From the cell containing the given text, extract its center point as [x, y] coordinate. 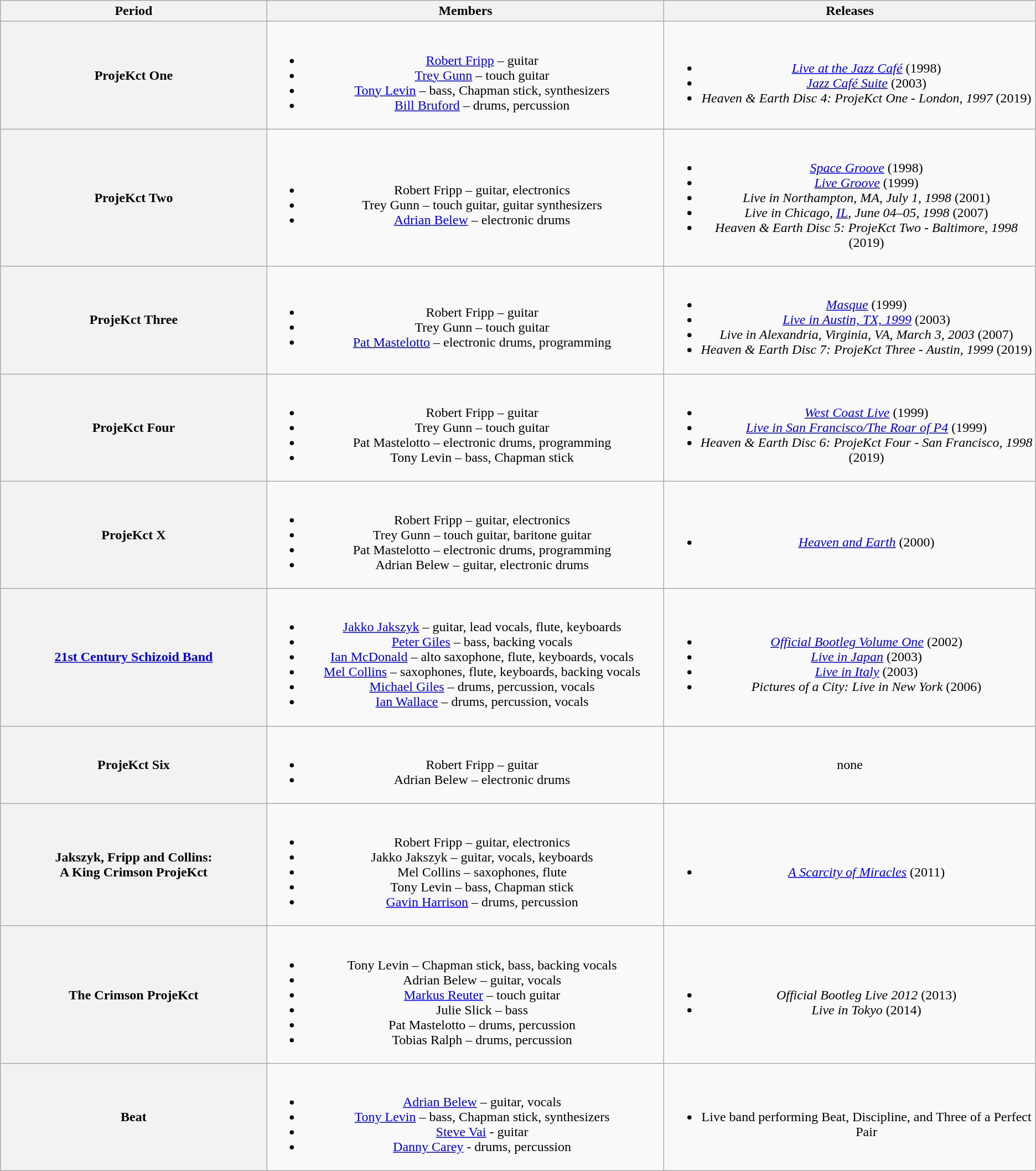
Adrian Belew – guitar, vocalsTony Levin – bass, Chapman stick, synthesizersSteve Vai - guitarDanny Carey - drums, percussion [465, 1117]
ProjeKct Three [134, 320]
ProjeKct Six [134, 765]
A Scarcity of Miracles (2011) [850, 865]
none [850, 765]
Period [134, 11]
Robert Fripp – guitarTrey Gunn – touch guitarTony Levin – bass, Chapman stick, synthesizersBill Bruford – drums, percussion [465, 75]
Releases [850, 11]
Jakszyk, Fripp and Collins:A King Crimson ProjeKct [134, 865]
ProjeKct X [134, 535]
ProjeKct One [134, 75]
Live band performing Beat, Discipline, and Three of a Perfect Pair [850, 1117]
Official Bootleg Volume One (2002)Live in Japan (2003)Live in Italy (2003)Pictures of a City: Live in New York (2006) [850, 657]
ProjeKct Four [134, 427]
Robert Fripp – guitarAdrian Belew – electronic drums [465, 765]
Live at the Jazz Café (1998)Jazz Café Suite (2003)Heaven & Earth Disc 4: ProjeKct One - London, 1997 (2019) [850, 75]
Robert Fripp – guitarTrey Gunn – touch guitarPat Mastelotto – electronic drums, programmingTony Levin – bass, Chapman stick [465, 427]
Members [465, 11]
ProjeKct Two [134, 198]
The Crimson ProjeKct [134, 994]
Robert Fripp – guitar, electronicsTrey Gunn – touch guitar, guitar synthesizersAdrian Belew – electronic drums [465, 198]
Heaven and Earth (2000) [850, 535]
21st Century Schizoid Band [134, 657]
Beat [134, 1117]
West Coast Live (1999)Live in San Francisco/The Roar of P4 (1999)Heaven & Earth Disc 6: ProjeKct Four - San Francisco, 1998 (2019) [850, 427]
Official Bootleg Live 2012 (2013)Live in Tokyo (2014) [850, 994]
Robert Fripp – guitarTrey Gunn – touch guitarPat Mastelotto – electronic drums, programming [465, 320]
